Return (x, y) of the center of cell containing provided text 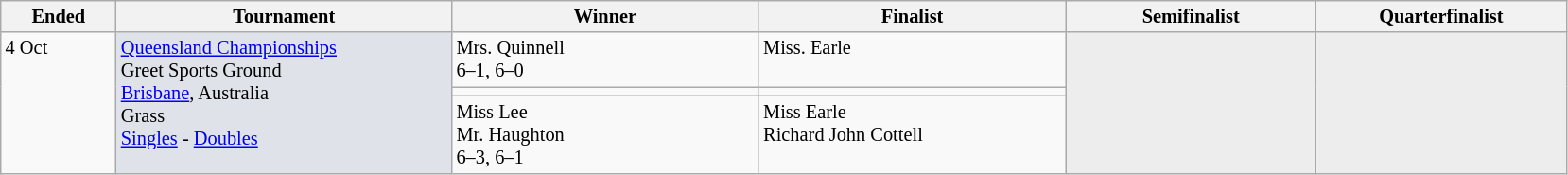
Semifinalist (1192, 16)
Miss Lee Mr. Haughton6–3, 6–1 (605, 134)
Queensland ChampionshipsGreet Sports GroundBrisbane, AustraliaGrassSingles - Doubles (284, 102)
Quarterfinalist (1441, 16)
Mrs. Quinnell6–1, 6–0 (605, 60)
Miss. Earle (912, 60)
Winner (605, 16)
4 Oct (59, 102)
Miss Earle Richard John Cottell (912, 134)
Finalist (912, 16)
Ended (59, 16)
Tournament (284, 16)
